Return the [x, y] coordinate for the center point of the cell that contains the specified text.  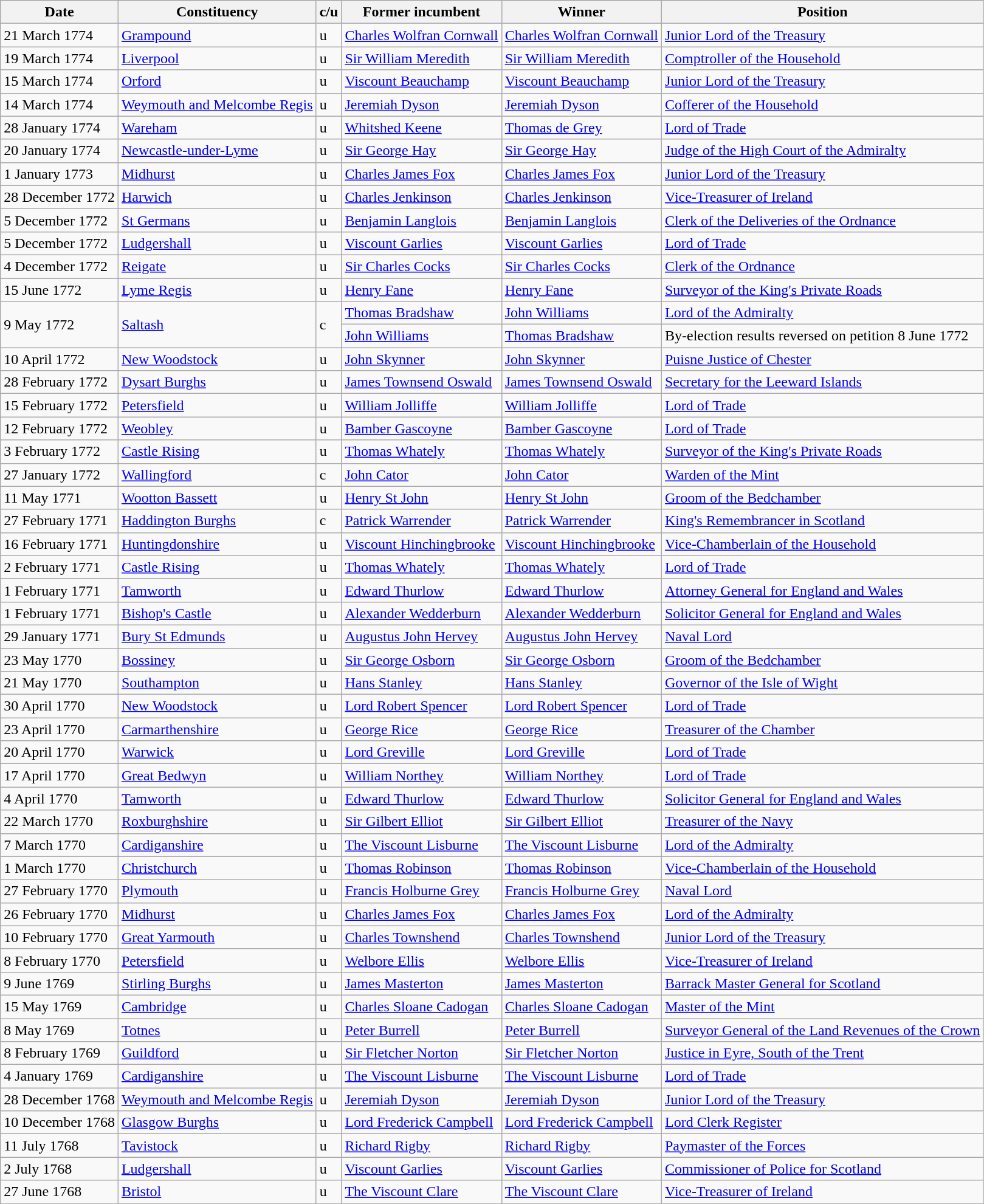
Treasurer of the Navy [822, 822]
Totnes [217, 1030]
10 February 1770 [60, 937]
Whitshed Keene [422, 128]
Puisne Justice of Chester [822, 359]
Christchurch [217, 868]
Commissioner of Police for Scotland [822, 1169]
Wootton Bassett [217, 498]
Thomas de Grey [581, 128]
Grampound [217, 35]
Harwich [217, 197]
27 June 1768 [60, 1192]
Newcastle-under-Lyme [217, 151]
Orford [217, 81]
Bishop's Castle [217, 613]
Judge of the High Court of the Admiralty [822, 151]
Comptroller of the Household [822, 58]
4 January 1769 [60, 1076]
12 February 1772 [60, 428]
Position [822, 12]
2 February 1771 [60, 567]
Clerk of the Deliveries of the Ordnance [822, 220]
17 April 1770 [60, 776]
Guildford [217, 1053]
Glasgow Burghs [217, 1123]
20 April 1770 [60, 752]
23 May 1770 [60, 659]
Former incumbent [422, 12]
Bury St Edmunds [217, 636]
Warden of the Mint [822, 475]
9 May 1772 [60, 325]
St Germans [217, 220]
Reigate [217, 266]
28 February 1772 [60, 382]
Cofferer of the Household [822, 105]
27 February 1770 [60, 891]
11 May 1771 [60, 498]
4 December 1772 [60, 266]
c/u [329, 12]
23 April 1770 [60, 729]
Saltash [217, 325]
Paymaster of the Forces [822, 1146]
11 July 1768 [60, 1146]
1 March 1770 [60, 868]
14 March 1774 [60, 105]
21 May 1770 [60, 683]
27 January 1772 [60, 475]
Cambridge [217, 1006]
Wallingford [217, 475]
3 February 1772 [60, 452]
Secretary for the Leeward Islands [822, 382]
8 May 1769 [60, 1030]
30 April 1770 [60, 706]
4 April 1770 [60, 799]
Plymouth [217, 891]
10 December 1768 [60, 1123]
8 February 1769 [60, 1053]
28 December 1772 [60, 197]
10 April 1772 [60, 359]
15 March 1774 [60, 81]
22 March 1770 [60, 822]
Bossiney [217, 659]
Constituency [217, 12]
Bristol [217, 1192]
19 March 1774 [60, 58]
20 January 1774 [60, 151]
28 January 1774 [60, 128]
By-election results reversed on petition 8 June 1772 [822, 336]
Barrack Master General for Scotland [822, 983]
7 March 1770 [60, 845]
Great Yarmouth [217, 937]
Liverpool [217, 58]
29 January 1771 [60, 636]
Governor of the Isle of Wight [822, 683]
Dysart Burghs [217, 382]
15 June 1772 [60, 290]
Clerk of the Ordnance [822, 266]
Weobley [217, 428]
Winner [581, 12]
Justice in Eyre, South of the Trent [822, 1053]
Lyme Regis [217, 290]
21 March 1774 [60, 35]
9 June 1769 [60, 983]
8 February 1770 [60, 960]
16 February 1771 [60, 544]
Stirling Burghs [217, 983]
26 February 1770 [60, 914]
15 February 1772 [60, 405]
Roxburghshire [217, 822]
Attorney General for England and Wales [822, 590]
Date [60, 12]
Haddington Burghs [217, 521]
Southampton [217, 683]
27 February 1771 [60, 521]
Warwick [217, 752]
Great Bedwyn [217, 776]
Treasurer of the Chamber [822, 729]
King's Remembrancer in Scotland [822, 521]
Carmarthenshire [217, 729]
Lord Clerk Register [822, 1123]
Tavistock [217, 1146]
Wareham [217, 128]
Surveyor General of the Land Revenues of the Crown [822, 1030]
Master of the Mint [822, 1006]
28 December 1768 [60, 1099]
15 May 1769 [60, 1006]
Huntingdonshire [217, 544]
2 July 1768 [60, 1169]
1 January 1773 [60, 174]
